Capture the cell that displays the provided text and extract its (x, y) central coordinate. 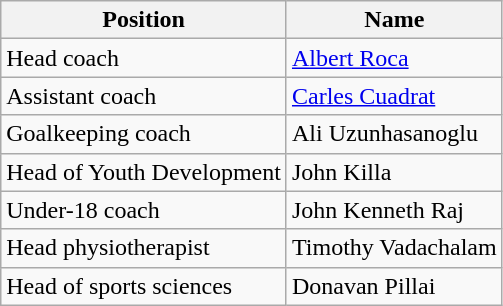
Donavan Pillai (394, 286)
Head physiotherapist (144, 248)
Position (144, 20)
Under-18 coach (144, 210)
John Kenneth Raj (394, 210)
Head coach (144, 58)
Timothy Vadachalam (394, 248)
Carles Cuadrat (394, 96)
Albert Roca (394, 58)
Goalkeeping coach (144, 134)
Head of sports sciences (144, 286)
John Killa (394, 172)
Name (394, 20)
Ali Uzunhasanoglu (394, 134)
Head of Youth Development (144, 172)
Assistant coach (144, 96)
